Detect which cell encompasses the target text, then output its [x, y] center coordinate. 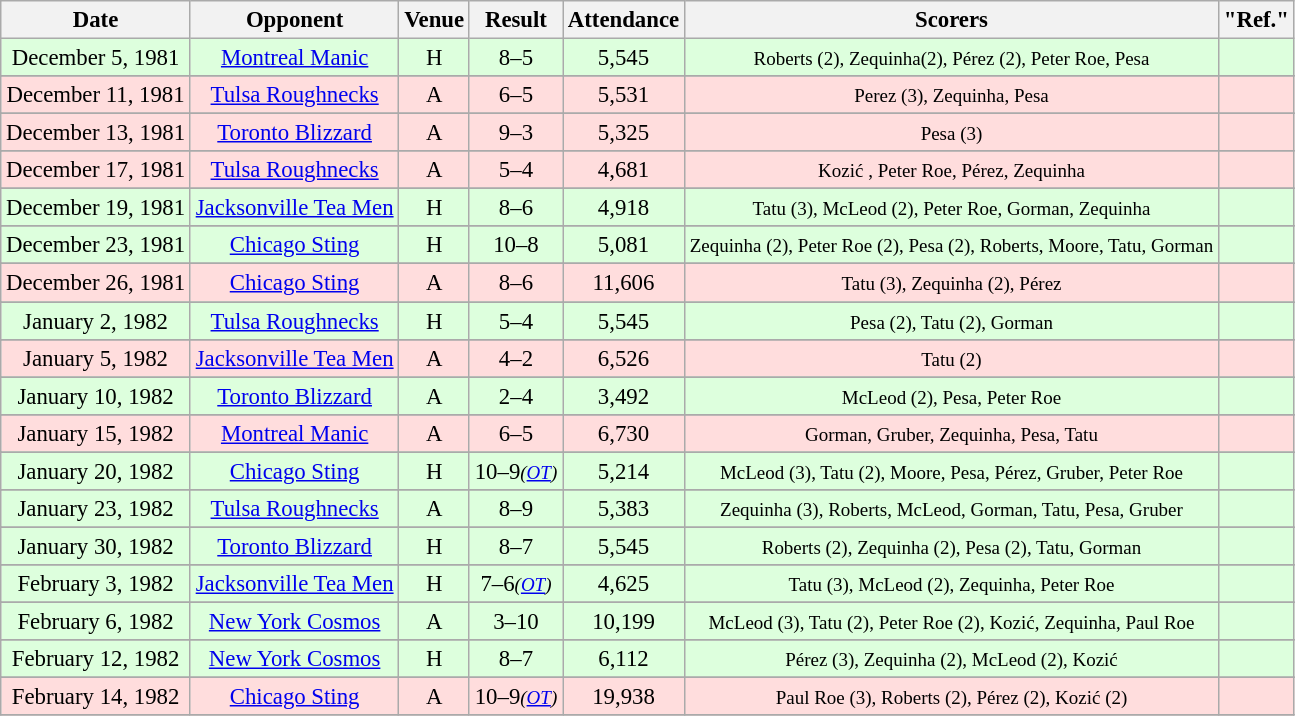
January 23, 1982 [96, 509]
7–6(OT) [516, 584]
Kozić , Peter Roe, Pérez, Zequinha [951, 170]
Roberts (2), Zequinha (2), Pesa (2), Tatu, Gorman [951, 546]
McLeod (2), Pesa, Peter Roe [951, 396]
Venue [434, 20]
Gorman, Gruber, Zequinha, Pesa, Tatu [951, 433]
Zequinha (3), Roberts, McLeod, Gorman, Tatu, Pesa, Gruber [951, 509]
6,112 [623, 659]
19,938 [623, 697]
December 5, 1981 [96, 58]
5,531 [623, 95]
9–3 [516, 133]
January 20, 1982 [96, 471]
3–10 [516, 621]
December 11, 1981 [96, 95]
4–2 [516, 358]
January 15, 1982 [96, 433]
Tatu (2) [951, 358]
January 5, 1982 [96, 358]
3,492 [623, 396]
Pesa (3) [951, 133]
6,730 [623, 433]
6,526 [623, 358]
December 26, 1981 [96, 283]
Pérez (3), Zequinha (2), McLeod (2), Kozić [951, 659]
5,214 [623, 471]
8–9 [516, 509]
Paul Roe (3), Roberts (2), Pérez (2), Kozić (2) [951, 697]
January 2, 1982 [96, 321]
McLeod (3), Tatu (2), Moore, Pesa, Pérez, Gruber, Peter Roe [951, 471]
Attendance [623, 20]
5,081 [623, 245]
McLeod (3), Tatu (2), Peter Roe (2), Kozić, Zequinha, Paul Roe [951, 621]
Pesa (2), Tatu (2), Gorman [951, 321]
"Ref." [1256, 20]
Roberts (2), Zequinha(2), Pérez (2), Peter Roe, Pesa [951, 58]
5,383 [623, 509]
December 13, 1981 [96, 133]
Tatu (3), McLeod (2), Peter Roe, Gorman, Zequinha [951, 208]
4,681 [623, 170]
Result [516, 20]
Tatu (3), McLeod (2), Zequinha, Peter Roe [951, 584]
Scorers [951, 20]
December 19, 1981 [96, 208]
Zequinha (2), Peter Roe (2), Pesa (2), Roberts, Moore, Tatu, Gorman [951, 245]
Tatu (3), Zequinha (2), Pérez [951, 283]
4,918 [623, 208]
February 3, 1982 [96, 584]
Perez (3), Zequinha, Pesa [951, 95]
February 6, 1982 [96, 621]
5,325 [623, 133]
8–5 [516, 58]
11,606 [623, 283]
January 30, 1982 [96, 546]
January 10, 1982 [96, 396]
December 23, 1981 [96, 245]
Date [96, 20]
4,625 [623, 584]
February 14, 1982 [96, 697]
10,199 [623, 621]
2–4 [516, 396]
Opponent [294, 20]
February 12, 1982 [96, 659]
December 17, 1981 [96, 170]
10–8 [516, 245]
